Determine the [X, Y] coordinate at the center of the cell enclosing the given text.  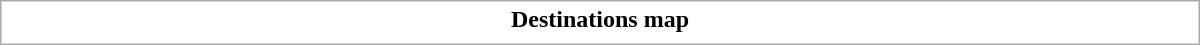
Destinations map [600, 19]
